Return (X, Y) of the center of cell containing provided text 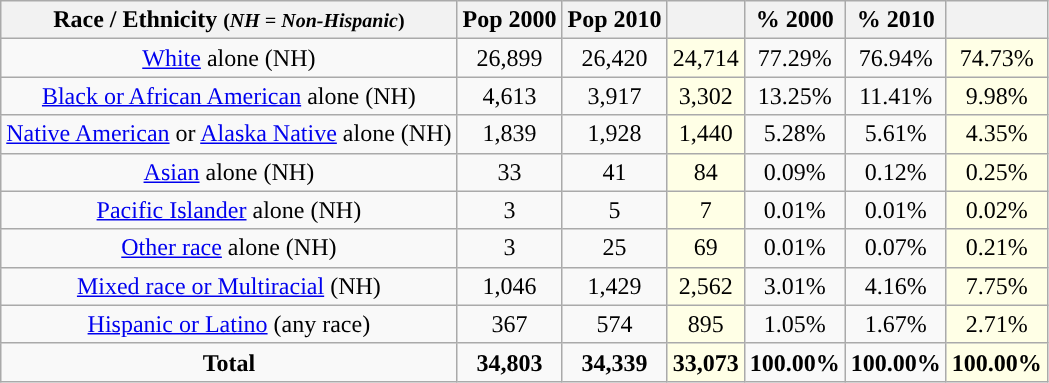
Native American or Alaska Native alone (NH) (229, 134)
0.21% (996, 248)
1.05% (794, 324)
1,440 (706, 134)
26,899 (510, 58)
0.12% (896, 172)
69 (706, 248)
2,562 (706, 286)
Total (229, 362)
4,613 (510, 96)
4.35% (996, 134)
1.67% (896, 324)
1,046 (510, 286)
0.09% (794, 172)
Hispanic or Latino (any race) (229, 324)
5.61% (896, 134)
895 (706, 324)
Black or African American alone (NH) (229, 96)
41 (614, 172)
Mixed race or Multiracial (NH) (229, 286)
% 2000 (794, 20)
7 (706, 210)
0.25% (996, 172)
3.01% (794, 286)
574 (614, 324)
13.25% (794, 96)
74.73% (996, 58)
2.71% (996, 324)
Asian alone (NH) (229, 172)
26,420 (614, 58)
% 2010 (896, 20)
24,714 (706, 58)
Pop 2000 (510, 20)
1,429 (614, 286)
Other race alone (NH) (229, 248)
Pacific Islander alone (NH) (229, 210)
25 (614, 248)
11.41% (896, 96)
0.02% (996, 210)
9.98% (996, 96)
33,073 (706, 362)
White alone (NH) (229, 58)
77.29% (794, 58)
Pop 2010 (614, 20)
34,803 (510, 362)
33 (510, 172)
367 (510, 324)
5.28% (794, 134)
3,302 (706, 96)
76.94% (896, 58)
84 (706, 172)
7.75% (996, 286)
Race / Ethnicity (NH = Non-Hispanic) (229, 20)
0.07% (896, 248)
3,917 (614, 96)
1,839 (510, 134)
1,928 (614, 134)
34,339 (614, 362)
4.16% (896, 286)
5 (614, 210)
